Identify which cell holds the provided text, then report its (x, y) central coordinate. 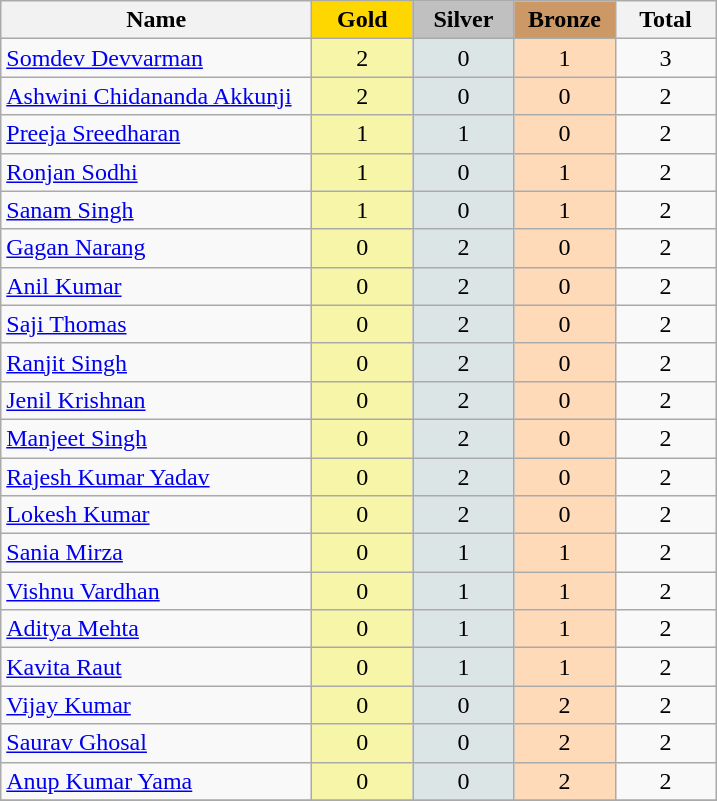
Saji Thomas (156, 324)
Saurav Ghosal (156, 743)
Gagan Narang (156, 248)
Vishnu Vardhan (156, 591)
Preeja Sreedharan (156, 134)
Sanam Singh (156, 210)
Silver (464, 20)
Anup Kumar Yama (156, 781)
Jenil Krishnan (156, 400)
Ranjit Singh (156, 362)
Rajesh Kumar Yadav (156, 477)
3 (666, 58)
Gold (362, 20)
Kavita Raut (156, 667)
Vijay Kumar (156, 705)
Somdev Devvarman (156, 58)
Manjeet Singh (156, 438)
Sania Mirza (156, 553)
Ashwini Chidananda Akkunji (156, 96)
Bronze (564, 20)
Aditya Mehta (156, 629)
Lokesh Kumar (156, 515)
Name (156, 20)
Ronjan Sodhi (156, 172)
Total (666, 20)
Anil Kumar (156, 286)
